Return (x, y) of the center of cell containing provided text 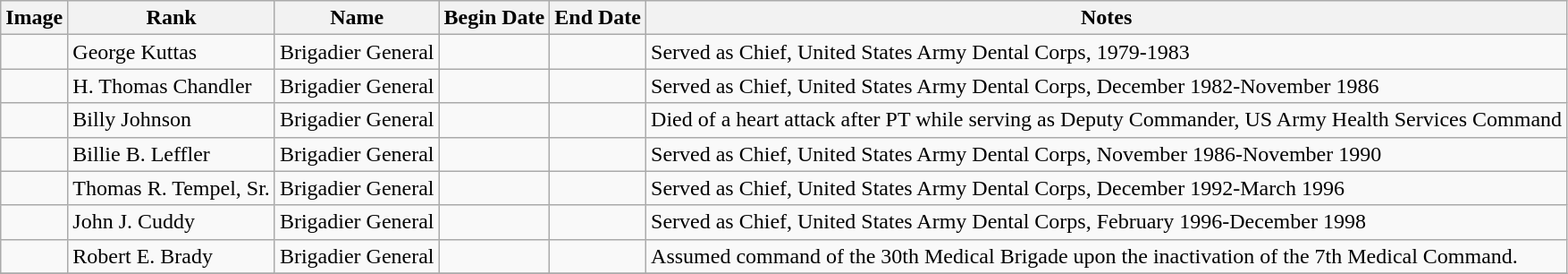
Begin Date (494, 18)
Rank (172, 18)
End Date (598, 18)
Died of a heart attack after PT while serving as Deputy Commander, US Army Health Services Command (1107, 120)
John J. Cuddy (172, 222)
Assumed command of the 30th Medical Brigade upon the inactivation of the 7th Medical Command. (1107, 256)
H. Thomas Chandler (172, 86)
Billie B. Leffler (172, 154)
Served as Chief, United States Army Dental Corps, December 1982-November 1986 (1107, 86)
Served as Chief, United States Army Dental Corps, 1979-1983 (1107, 52)
Served as Chief, United States Army Dental Corps, November 1986-November 1990 (1107, 154)
Thomas R. Tempel, Sr. (172, 188)
Notes (1107, 18)
Image (34, 18)
George Kuttas (172, 52)
Served as Chief, United States Army Dental Corps, December 1992-March 1996 (1107, 188)
Name (357, 18)
Billy Johnson (172, 120)
Robert E. Brady (172, 256)
Served as Chief, United States Army Dental Corps, February 1996-December 1998 (1107, 222)
